Return the [x, y] coordinate for the center point of the cell that contains the specified text.  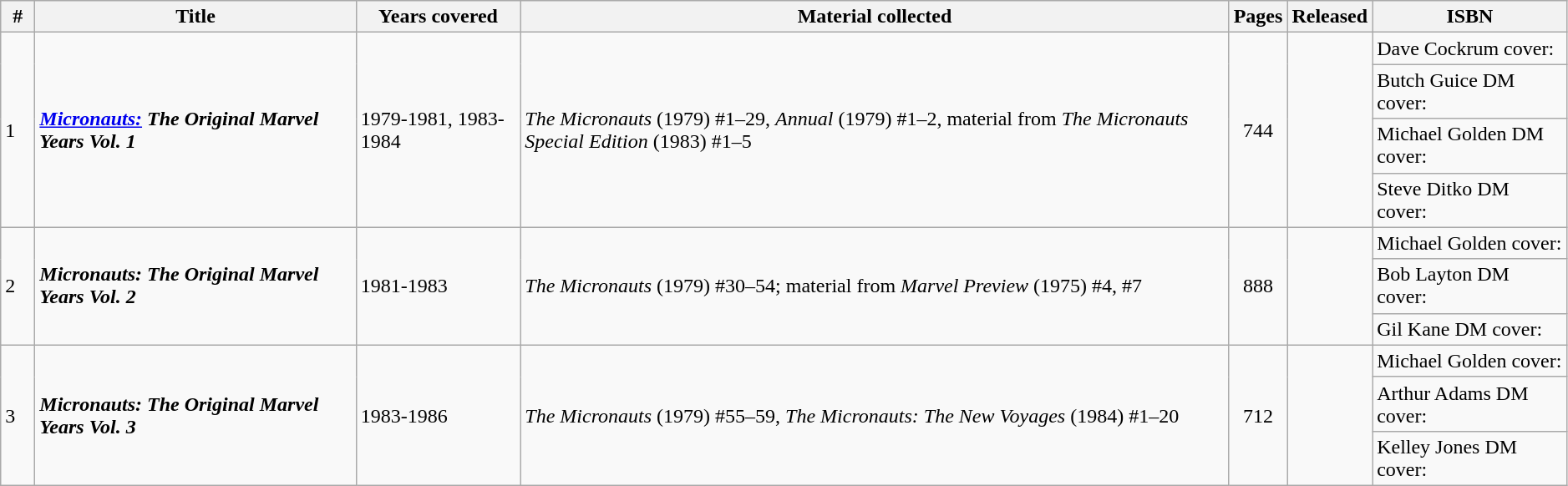
1 [18, 130]
Steve Ditko DM cover: [1470, 200]
Released [1330, 17]
Butch Guice DM cover: [1470, 92]
Title [195, 17]
712 [1258, 415]
888 [1258, 286]
Arthur Adams DM cover: [1470, 404]
Kelley Jones DM cover: [1470, 458]
Micronauts: The Original Marvel Years Vol. 2 [195, 286]
The Micronauts (1979) #30–54; material from Marvel Preview (1975) #4, #7 [875, 286]
Material collected [875, 17]
The Micronauts (1979) #55–59, The Micronauts: The New Voyages (1984) #1–20 [875, 415]
Michael Golden DM cover: [1470, 145]
1983-1986 [438, 415]
3 [18, 415]
Bob Layton DM cover: [1470, 286]
744 [1258, 130]
ISBN [1470, 17]
1981-1983 [438, 286]
1979-1981, 1983-1984 [438, 130]
Gil Kane DM cover: [1470, 329]
2 [18, 286]
The Micronauts (1979) #1–29, Annual (1979) #1–2, material from The Micronauts Special Edition (1983) #1–5 [875, 130]
# [18, 17]
Pages [1258, 17]
Micronauts: The Original Marvel Years Vol. 3 [195, 415]
Years covered [438, 17]
Micronauts: The Original Marvel Years Vol. 1 [195, 130]
Dave Cockrum cover: [1470, 48]
